Determine the (x, y) coordinate at the center of the cell enclosing the given text.  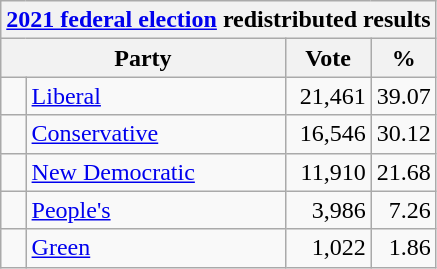
11,910 (328, 172)
Vote (328, 58)
21.68 (404, 172)
Green (156, 248)
% (404, 58)
1,022 (328, 248)
16,546 (328, 134)
39.07 (404, 96)
New Democratic (156, 172)
Party (143, 58)
7.26 (404, 210)
Liberal (156, 96)
3,986 (328, 210)
2021 federal election redistributed results (218, 20)
People's (156, 210)
Conservative (156, 134)
1.86 (404, 248)
21,461 (328, 96)
30.12 (404, 134)
